For the text-containing cell, return its midpoint in [x, y] coordinate format. 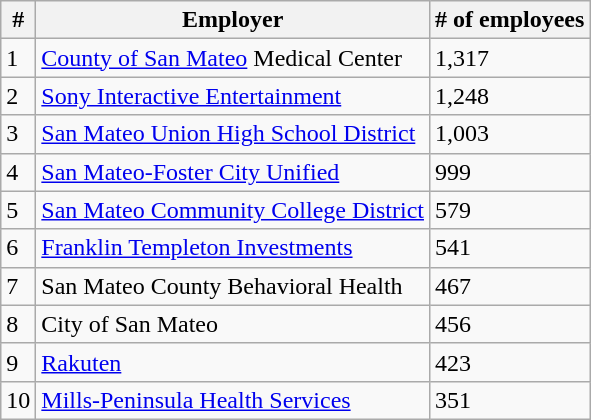
467 [510, 286]
Sony Interactive Entertainment [233, 96]
San Mateo-Foster City Unified [233, 172]
6 [18, 248]
City of San Mateo [233, 324]
9 [18, 362]
423 [510, 362]
1 [18, 58]
541 [510, 248]
Rakuten [233, 362]
5 [18, 210]
7 [18, 286]
Franklin Templeton Investments [233, 248]
999 [510, 172]
# [18, 20]
# of employees [510, 20]
Employer [233, 20]
8 [18, 324]
1,003 [510, 134]
1,248 [510, 96]
3 [18, 134]
4 [18, 172]
1,317 [510, 58]
San Mateo Community College District [233, 210]
351 [510, 400]
579 [510, 210]
Mills-Peninsula Health Services [233, 400]
County of San Mateo Medical Center [233, 58]
456 [510, 324]
San Mateo Union High School District [233, 134]
San Mateo County Behavioral Health [233, 286]
2 [18, 96]
10 [18, 400]
